Return the (x, y) coordinate for the center point of the cell that contains the specified text.  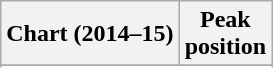
Chart (2014–15) (90, 34)
Peakposition (225, 34)
